Capture the cell that displays the provided text and extract its [x, y] central coordinate. 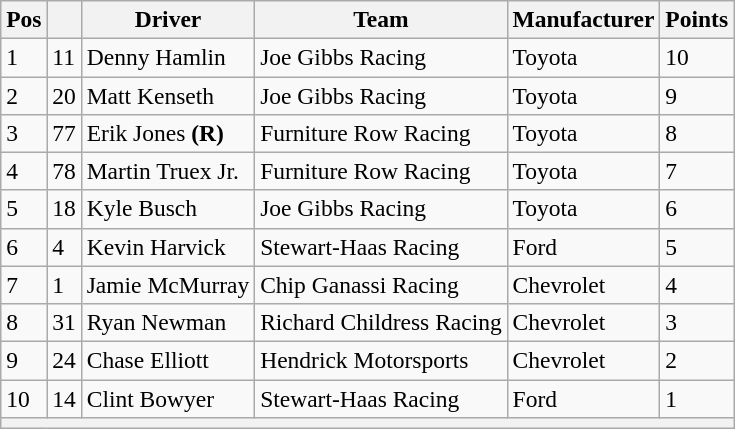
Jamie McMurray [168, 285]
Pos [24, 19]
Chase Elliott [168, 360]
77 [64, 133]
Kyle Busch [168, 209]
18 [64, 209]
Ryan Newman [168, 322]
31 [64, 322]
Richard Childress Racing [381, 322]
Denny Hamlin [168, 57]
11 [64, 57]
Martin Truex Jr. [168, 171]
Hendrick Motorsports [381, 360]
Driver [168, 19]
Matt Kenseth [168, 95]
Manufacturer [584, 19]
Kevin Harvick [168, 247]
Team [381, 19]
Clint Bowyer [168, 398]
14 [64, 398]
20 [64, 95]
Points [697, 19]
24 [64, 360]
78 [64, 171]
Chip Ganassi Racing [381, 285]
Erik Jones (R) [168, 133]
